Extract the (x, y) coordinate from the center of the cell holding the provided text.  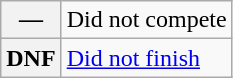
DNF (31, 58)
Did not compete (146, 20)
Did not finish (146, 58)
— (31, 20)
